Output the [X, Y] coordinate of the center of the cell containing the given text.  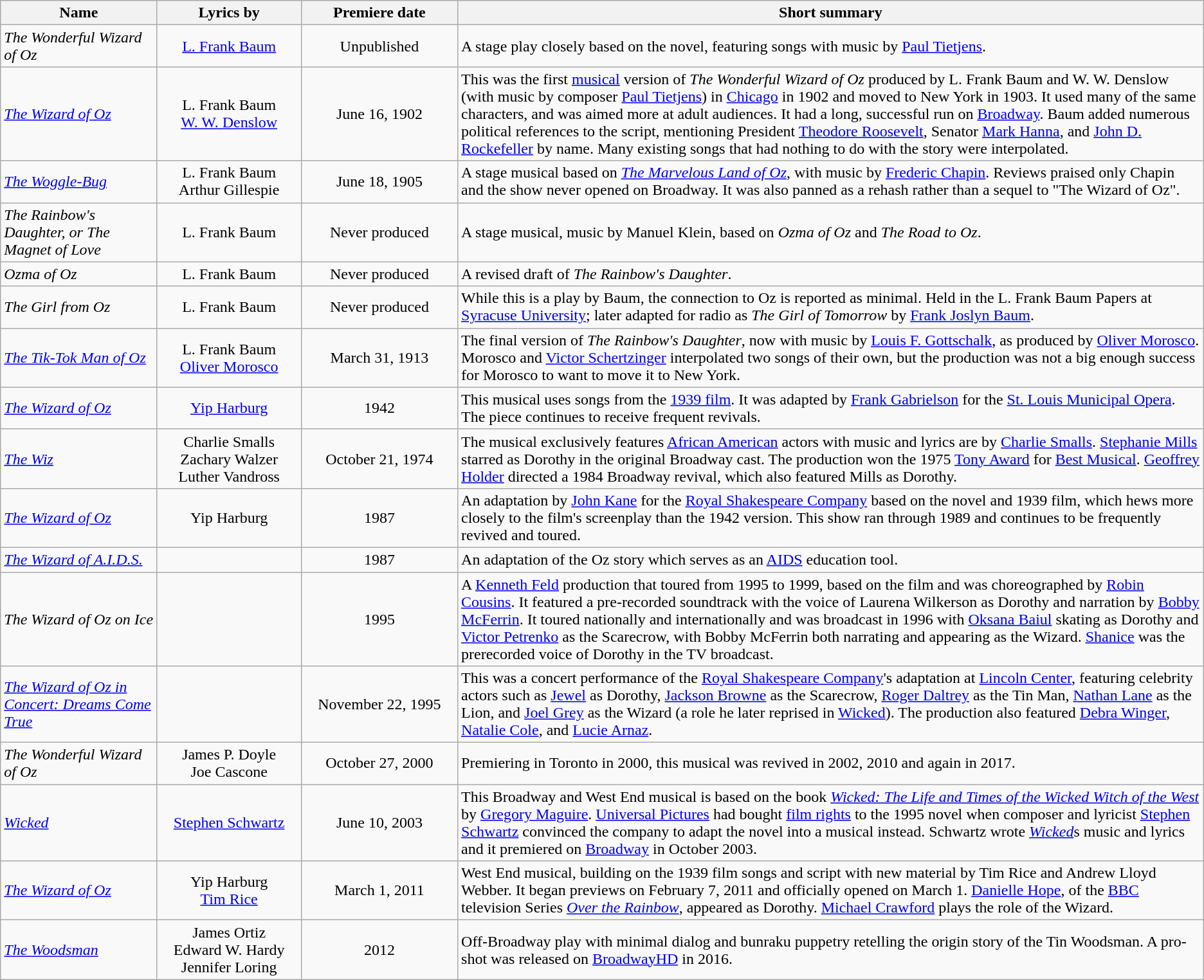
L. Frank BaumArthur Gillespie [229, 181]
L. Frank BaumOliver Morosco [229, 358]
The Woodsman [78, 950]
Ozma of Oz [78, 274]
The Rainbow's Daughter, or The Magnet of Love [78, 232]
November 22, 1995 [379, 705]
October 27, 2000 [379, 764]
June 16, 1902 [379, 114]
October 21, 1974 [379, 458]
The Wiz [78, 458]
Unpublished [379, 46]
2012 [379, 950]
1942 [379, 408]
Premiere date [379, 13]
March 1, 2011 [379, 891]
June 10, 2003 [379, 823]
The Girl from Oz [78, 307]
Lyrics by [229, 13]
L. Frank BaumW. W. Denslow [229, 114]
1995 [379, 619]
Charlie SmallsZachary WalzerLuther Vandross [229, 458]
The Tik-Tok Man of Oz [78, 358]
The Woggle-Bug [78, 181]
Stephen Schwartz [229, 823]
Short summary [831, 13]
A stage play closely based on the novel, featuring songs with music by Paul Tietjens. [831, 46]
James P. DoyleJoe Cascone [229, 764]
The Wizard of Oz in Concert: Dreams Come True [78, 705]
James OrtizEdward W. HardyJennifer Loring [229, 950]
Premiering in Toronto in 2000, this musical was revived in 2002, 2010 and again in 2017. [831, 764]
Yip HarburgTim Rice [229, 891]
A revised draft of The Rainbow's Daughter. [831, 274]
Wicked [78, 823]
The Wizard of A.I.D.S. [78, 559]
An adaptation of the Oz story which serves as an AIDS education tool. [831, 559]
A stage musical, music by Manuel Klein, based on Ozma of Oz and The Road to Oz. [831, 232]
March 31, 1913 [379, 358]
Name [78, 13]
The Wizard of Oz on Ice [78, 619]
June 18, 1905 [379, 181]
